Detect which cell encompasses the target text, then output its (x, y) center coordinate. 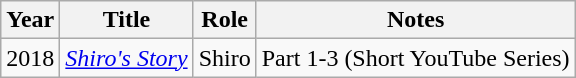
Shiro's Story (126, 58)
Role (224, 20)
Notes (416, 20)
Year (30, 20)
Title (126, 20)
2018 (30, 58)
Part 1-3 (Short YouTube Series) (416, 58)
Shiro (224, 58)
